Determine the (X, Y) coordinate at the center of the cell enclosing the given text.  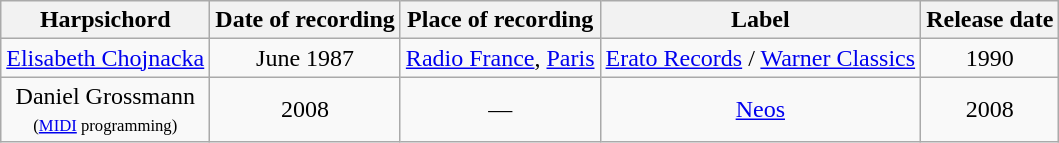
Harpsichord (106, 20)
— (500, 110)
Erato Records / Warner Classics (760, 58)
Neos (760, 110)
Elisabeth Chojnacka (106, 58)
Date of recording (306, 20)
Daniel Grossmann(MIDI programming) (106, 110)
Radio France, Paris (500, 58)
1990 (990, 58)
Release date (990, 20)
June 1987 (306, 58)
Place of recording (500, 20)
Label (760, 20)
